Extract the [x, y] coordinate from the center of the cell holding the provided text.  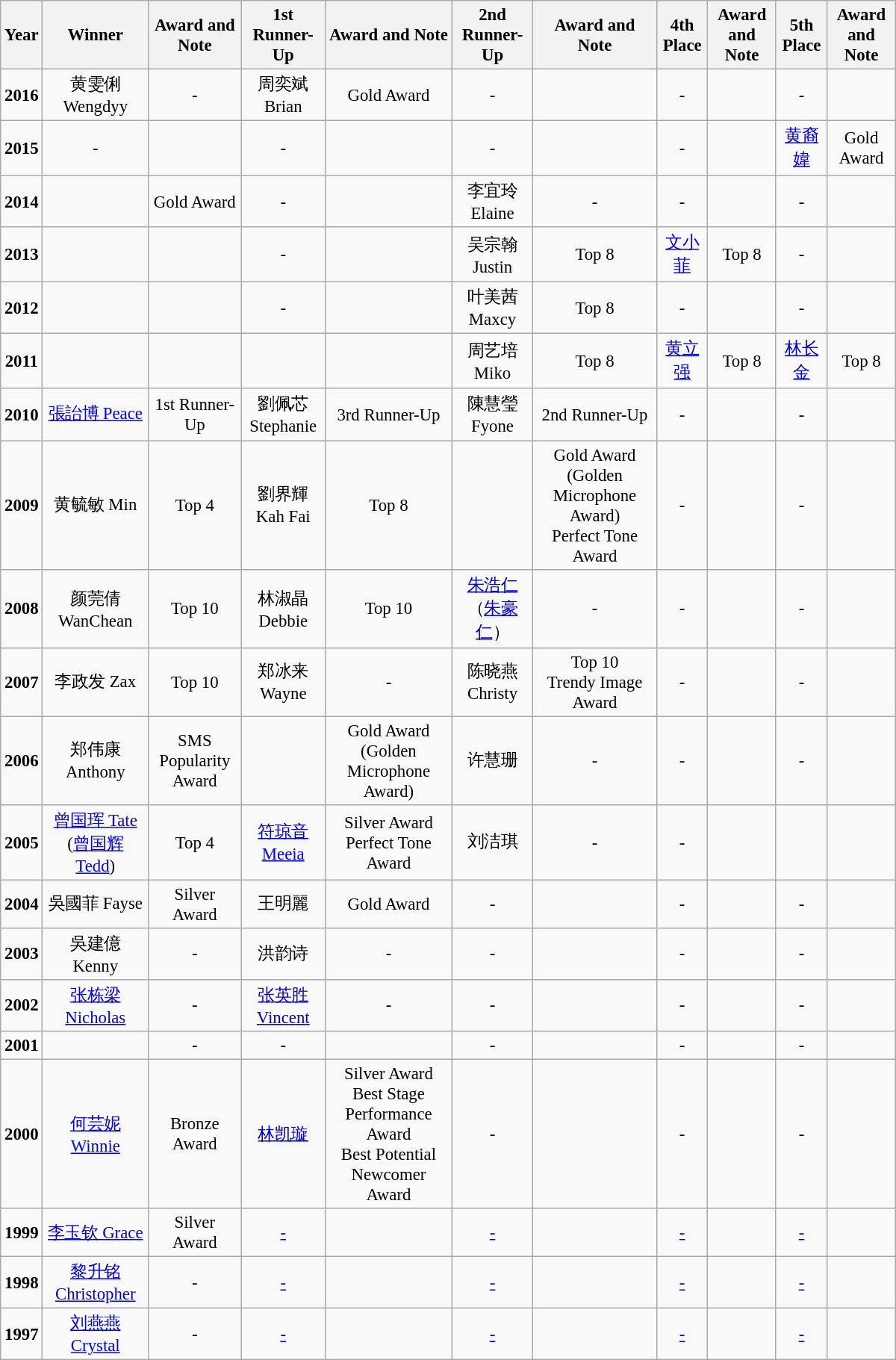
2013 [22, 255]
吳建億 Kenny [96, 954]
黄雯俐 Wengdyy [96, 96]
2006 [22, 760]
黎升铭 Christopher [96, 1283]
5th Place [802, 35]
李政发 Zax [96, 682]
黄毓敏 Min [96, 505]
2014 [22, 202]
许慧珊 [492, 760]
叶美茜 Maxcy [492, 308]
Top 10Trendy Image Award [595, 682]
2011 [22, 361]
SMS Popularity Award [195, 760]
陳慧瑩 Fyone [492, 415]
4th Place [682, 35]
劉佩芯 Stephanie [283, 415]
刘洁琪 [492, 842]
朱浩仁（朱豪仁） [492, 608]
Gold Award (Golden Microphone Award)Perfect Tone Award [595, 505]
周奕斌 Brian [283, 96]
张栋梁 Nicholas [96, 1005]
何芸妮 Winnie [96, 1134]
2008 [22, 608]
王明麗 [283, 904]
Winner [96, 35]
2004 [22, 904]
Year [22, 35]
Silver AwardBest Stage Performance AwardBest Potential Newcomer Award [388, 1134]
文小菲 [682, 255]
2010 [22, 415]
林凯璇 [283, 1134]
2016 [22, 96]
2015 [22, 149]
2005 [22, 842]
1998 [22, 1283]
2000 [22, 1134]
3rd Runner-Up [388, 415]
Silver AwardPerfect Tone Award [388, 842]
周艺培 Miko [492, 361]
2012 [22, 308]
曾国珲 Tate (曾国辉 Tedd) [96, 842]
2007 [22, 682]
張詒博 Peace [96, 415]
2009 [22, 505]
2003 [22, 954]
1997 [22, 1334]
黄立强 [682, 361]
黄裔媁 [802, 149]
林长金 [802, 361]
吴宗翰 Justin [492, 255]
颜莞倩 WanChean [96, 608]
张英胜 Vincent [283, 1005]
2002 [22, 1005]
郑伟康 Anthony [96, 760]
李玉钦 Grace [96, 1232]
1999 [22, 1232]
刘燕燕 Crystal [96, 1334]
Bronze Award [195, 1134]
Gold Award (Golden Microphone Award) [388, 760]
符琼音 Meeia [283, 842]
李宜玲 Elaine [492, 202]
2001 [22, 1046]
劉界輝 Kah Fai [283, 505]
洪韵诗 [283, 954]
林淑晶 Debbie [283, 608]
陈晓燕 Christy [492, 682]
郑冰来 Wayne [283, 682]
吳國菲 Fayse [96, 904]
